Identify which cell holds the provided text, then report its [x, y] central coordinate. 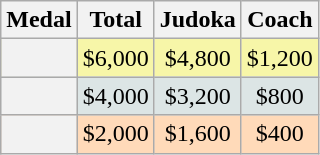
$4,000 [116, 96]
$6,000 [116, 58]
$3,200 [198, 96]
$2,000 [116, 134]
$4,800 [198, 58]
Coach [280, 20]
Medal [39, 20]
$400 [280, 134]
Total [116, 20]
$1,600 [198, 134]
Judoka [198, 20]
$800 [280, 96]
$1,200 [280, 58]
